Return the (X, Y) coordinate for the center point of the cell that contains the specified text.  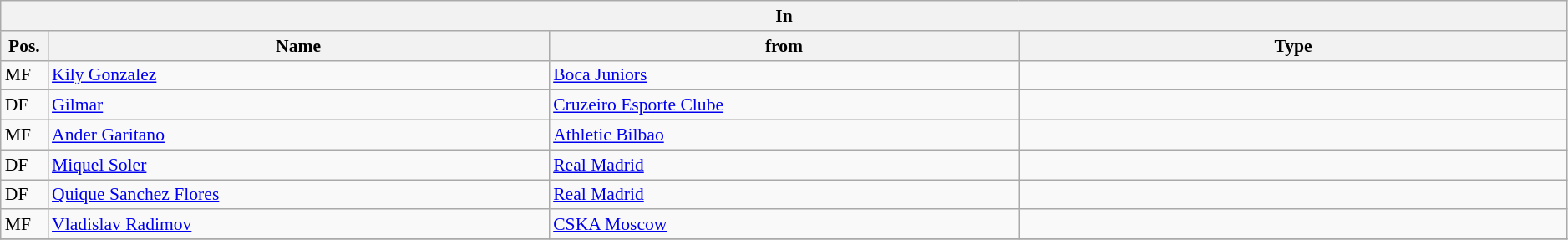
Boca Juniors (784, 75)
from (784, 46)
Cruzeiro Esporte Clube (784, 105)
Ander Garitano (298, 135)
Vladislav Radimov (298, 225)
Pos. (24, 46)
Name (298, 46)
Miquel Soler (298, 165)
Type (1293, 46)
Quique Sanchez Flores (298, 195)
Kily Gonzalez (298, 75)
CSKA Moscow (784, 225)
In (784, 16)
Gilmar (298, 105)
Athletic Bilbao (784, 135)
